Scan for the cell matching the given text and deliver its [x, y] coordinate at center. 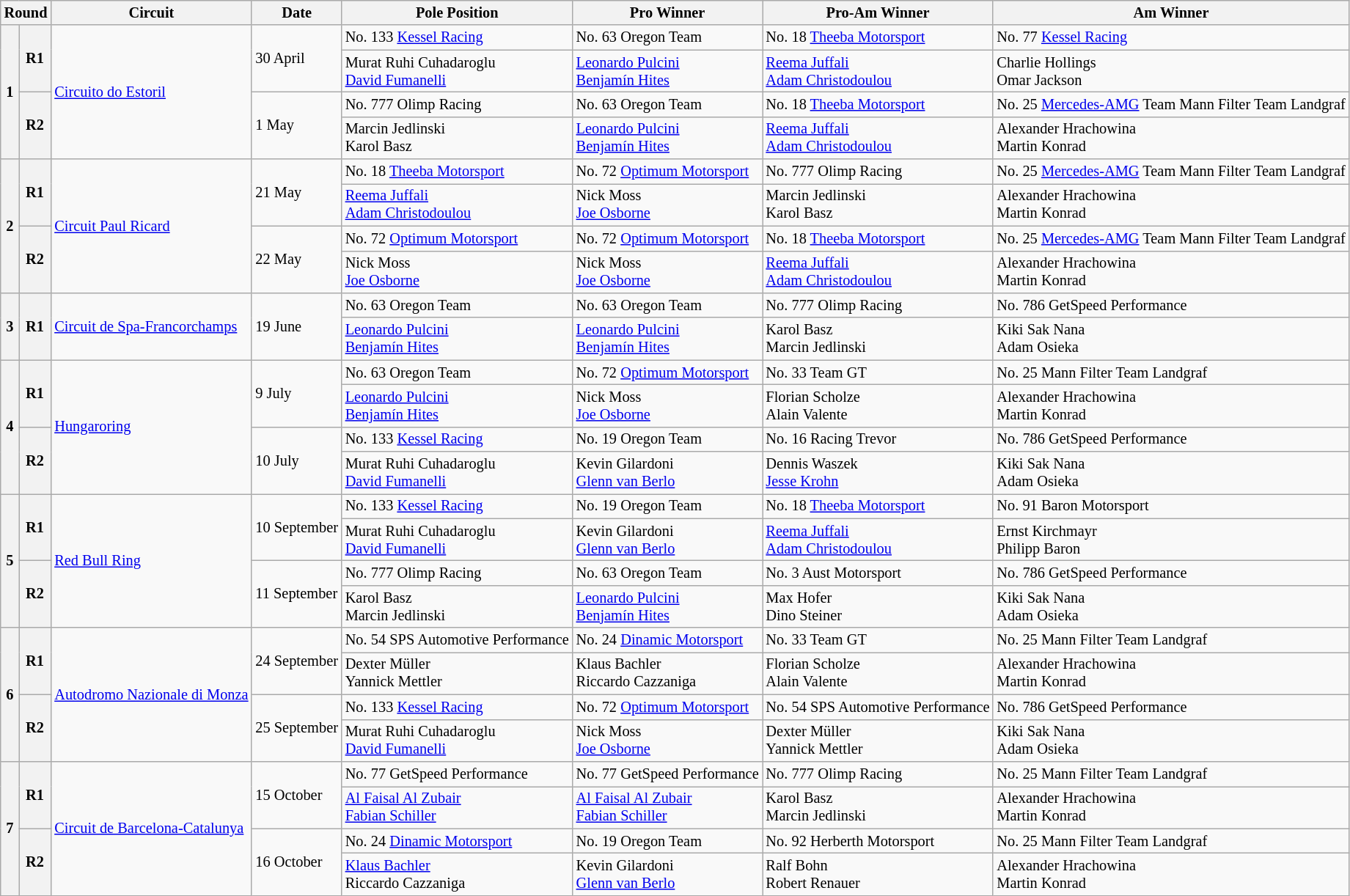
5 [10, 560]
Dennis Waszek Jesse Krohn [878, 473]
24 September [296, 661]
25 September [296, 727]
Circuito do Estoril [151, 92]
Am Winner [1170, 12]
No. 3 Aust Motorsport [878, 573]
Circuit Paul Ricard [151, 226]
11 September [296, 594]
Hungaroring [151, 427]
Red Bull Ring [151, 560]
Round [26, 12]
15 October [296, 795]
22 May [296, 260]
No. 92 Herberth Motorsport [878, 841]
No. 16 Racing Trevor [878, 439]
Circuit de Barcelona-Catalunya [151, 829]
No. 77 Kessel Racing [1170, 37]
1 [10, 92]
19 June [296, 326]
7 [10, 829]
Pole Position [458, 12]
Pro Winner [667, 12]
No. 91 Baron Motorsport [1170, 506]
2 [10, 226]
Pro-Am Winner [878, 12]
Ralf Bohn Robert Renauer [878, 874]
21 May [296, 192]
10 July [296, 460]
16 October [296, 862]
Ernst Kirchmayr Philipp Baron [1170, 540]
Max Hofer Dino Steiner [878, 606]
1 May [296, 125]
3 [10, 326]
Date [296, 12]
4 [10, 427]
Autodromo Nazionale di Monza [151, 695]
Circuit [151, 12]
6 [10, 695]
10 September [296, 526]
30 April [296, 59]
Circuit de Spa-Francorchamps [151, 326]
9 July [296, 393]
Charlie Hollings Omar Jackson [1170, 71]
